Return [X, Y] of the center of cell containing provided text 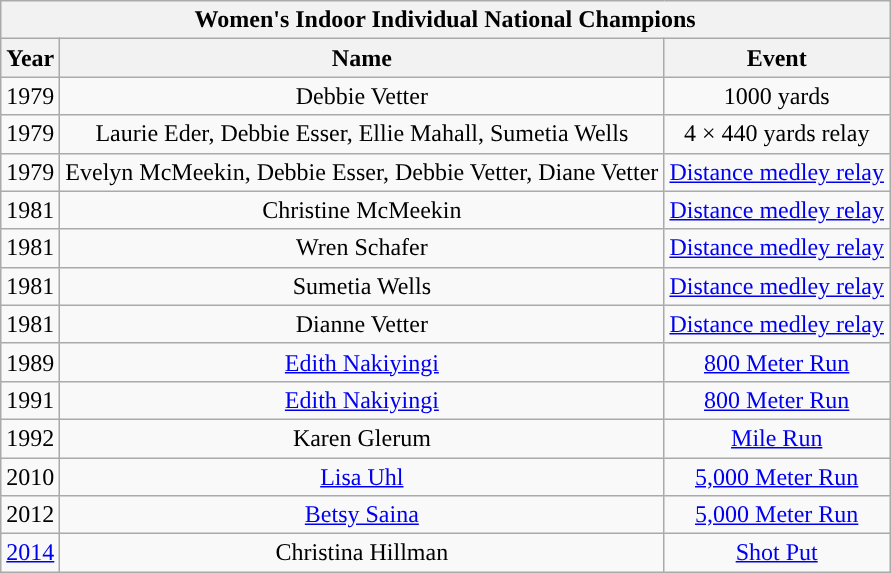
Evelyn McMeekin, Debbie Esser, Debbie Vetter, Diane Vetter [362, 172]
Debbie Vetter [362, 96]
Women's Indoor Individual National Champions [446, 20]
1989 [30, 362]
Wren Schafer [362, 248]
Lisa Uhl [362, 477]
Christine McMeekin [362, 210]
Dianne Vetter [362, 324]
Name [362, 58]
Karen Glerum [362, 438]
2014 [30, 553]
Mile Run [777, 438]
Christina Hillman [362, 553]
4 × 440 yards relay [777, 134]
Event [777, 58]
Betsy Saina [362, 515]
Shot Put [777, 553]
Sumetia Wells [362, 286]
1000 yards [777, 96]
Laurie Eder, Debbie Esser, Ellie Mahall, Sumetia Wells [362, 134]
Year [30, 58]
2012 [30, 515]
1992 [30, 438]
2010 [30, 477]
1991 [30, 400]
